For the text-containing cell, return its midpoint in (X, Y) coordinate format. 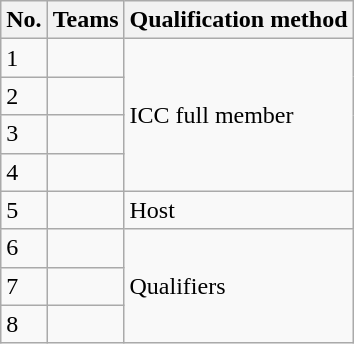
No. (24, 20)
2 (24, 96)
5 (24, 210)
8 (24, 324)
6 (24, 248)
Qualification method (238, 20)
Host (238, 210)
7 (24, 286)
1 (24, 58)
Qualifiers (238, 286)
3 (24, 134)
4 (24, 172)
Teams (86, 20)
ICC full member (238, 115)
